Locate the cell with the specified text and output its (X, Y) center coordinate. 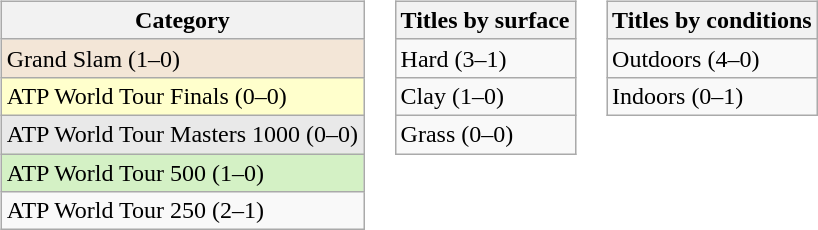
Indoors (0–1) (712, 96)
ATP World Tour Finals (0–0) (182, 96)
Grass (0–0) (485, 134)
Clay (1–0) (485, 96)
Grand Slam (1–0) (182, 58)
ATP World Tour 250 (2–1) (182, 211)
Titles by conditions (712, 20)
ATP World Tour Masters 1000 (0–0) (182, 134)
Titles by surface (485, 20)
Category (182, 20)
Hard (3–1) (485, 58)
ATP World Tour 500 (1–0) (182, 173)
Outdoors (4–0) (712, 58)
